Return the (X, Y) coordinate for the center point of the cell that contains the specified text.  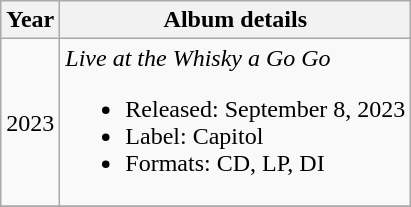
2023 (30, 122)
Live at the Whisky a Go GoReleased: September 8, 2023Label: CapitolFormats: CD, LP, DI (236, 122)
Album details (236, 20)
Year (30, 20)
